From the cell containing the given text, extract its center point as [x, y] coordinate. 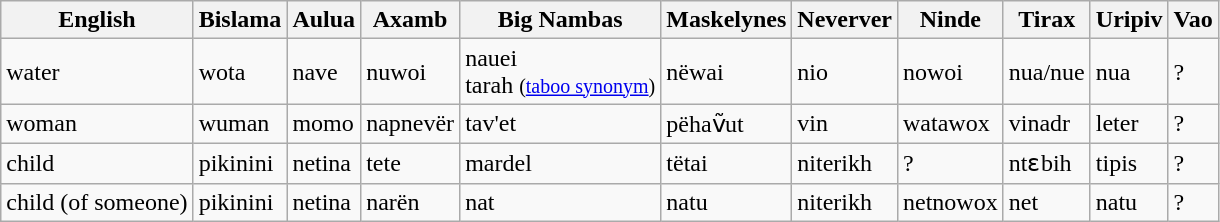
net [1046, 202]
Big Nambas [560, 20]
mardel [560, 163]
watawox [950, 124]
leter [1129, 124]
vinadr [1046, 124]
nave [324, 72]
nua/nue [1046, 72]
wota [240, 72]
nat [560, 202]
napnevër [410, 124]
Ninde [950, 20]
nuwoi [410, 72]
English [97, 20]
child (of someone) [97, 202]
tav'et [560, 124]
woman [97, 124]
nëwai [726, 72]
nua [1129, 72]
tëtai [726, 163]
naueitarah (taboo synonym) [560, 72]
pëhaṽut [726, 124]
Uripiv [1129, 20]
water [97, 72]
Vao [1193, 20]
tete [410, 163]
child [97, 163]
ntɛbih [1046, 163]
vin [845, 124]
momo [324, 124]
nio [845, 72]
wuman [240, 124]
Aulua [324, 20]
Maskelynes [726, 20]
Bislama [240, 20]
Axamb [410, 20]
nowoi [950, 72]
tipis [1129, 163]
Neverver [845, 20]
Tirax [1046, 20]
netnowox [950, 202]
narën [410, 202]
